Provide the [X, Y] coordinate of the cell's center where the given text is located.  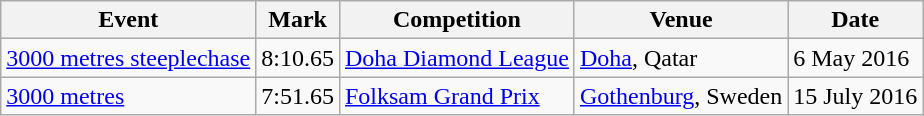
7:51.65 [298, 96]
Competition [456, 20]
Event [128, 20]
Date [856, 20]
6 May 2016 [856, 58]
3000 metres steeplechase [128, 58]
Doha, Qatar [680, 58]
15 July 2016 [856, 96]
Doha Diamond League [456, 58]
Gothenburg, Sweden [680, 96]
Mark [298, 20]
Folksam Grand Prix [456, 96]
8:10.65 [298, 58]
Venue [680, 20]
3000 metres [128, 96]
